Pinpoint the cell where the given text exists, returning its (x, y) midpoint coordinate. 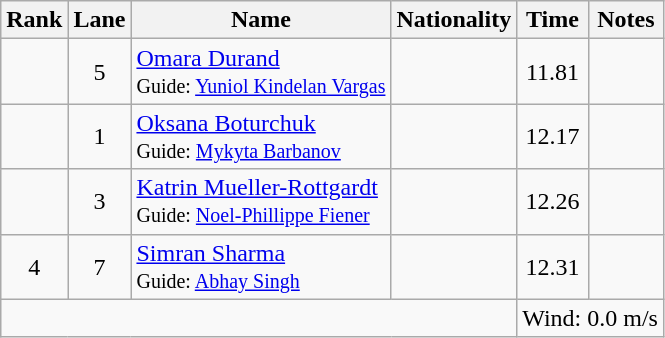
11.81 (553, 72)
Lane (100, 20)
12.17 (553, 136)
Oksana BoturchukGuide: Mykyta Barbanov (261, 136)
Notes (626, 20)
Rank (34, 20)
Katrin Mueller-RottgardtGuide: Noel-Phillippe Fiener (261, 202)
Simran SharmaGuide: Abhay Singh (261, 266)
3 (100, 202)
Name (261, 20)
12.26 (553, 202)
Wind: 0.0 m/s (590, 318)
Time (553, 20)
5 (100, 72)
12.31 (553, 266)
Omara DurandGuide: Yuniol Kindelan Vargas (261, 72)
4 (34, 266)
7 (100, 266)
1 (100, 136)
Nationality (454, 20)
